Find where the given text appears and provide that cell's center as [X, Y] coordinate. 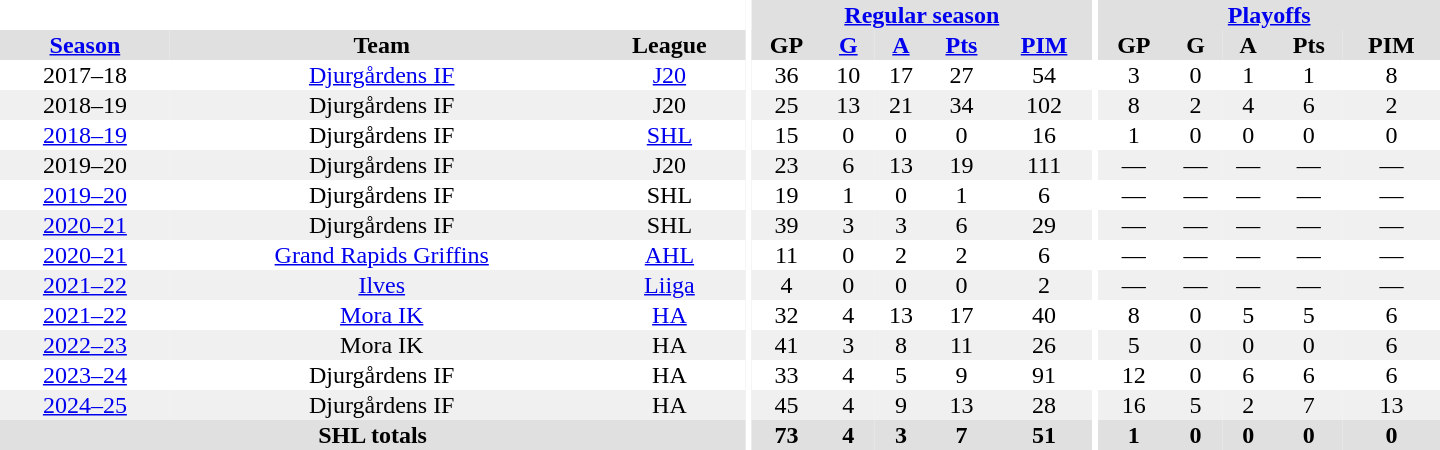
AHL [670, 255]
40 [1044, 315]
Team [382, 45]
29 [1044, 225]
102 [1044, 105]
Season [85, 45]
2022–23 [85, 345]
2023–24 [85, 375]
2024–25 [85, 405]
54 [1044, 75]
23 [786, 165]
Grand Rapids Griffins [382, 255]
25 [786, 105]
SHL totals [372, 435]
27 [961, 75]
15 [786, 135]
2017–18 [85, 75]
12 [1134, 375]
Liiga [670, 285]
36 [786, 75]
111 [1044, 165]
91 [1044, 375]
39 [786, 225]
Regular season [922, 15]
33 [786, 375]
Playoffs [1269, 15]
41 [786, 345]
73 [786, 435]
Ilves [382, 285]
45 [786, 405]
51 [1044, 435]
32 [786, 315]
21 [902, 105]
League [670, 45]
10 [848, 75]
26 [1044, 345]
28 [1044, 405]
34 [961, 105]
